Locate the cell with the specified text and output its [X, Y] center coordinate. 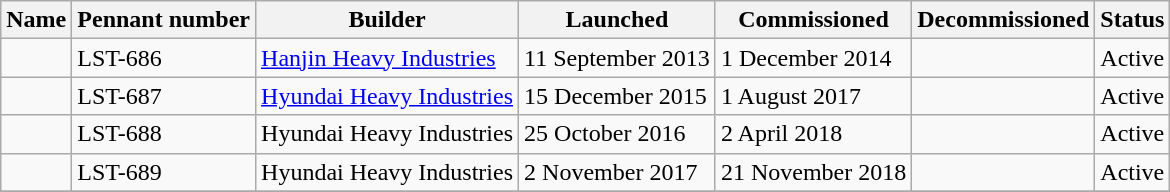
Pennant number [164, 20]
21 November 2018 [813, 172]
1 August 2017 [813, 96]
2 November 2017 [618, 172]
Launched [618, 20]
11 September 2013 [618, 58]
Name [36, 20]
25 October 2016 [618, 134]
LST-686 [164, 58]
15 December 2015 [618, 96]
Status [1132, 20]
Decommissioned [1004, 20]
LST-687 [164, 96]
1 December 2014 [813, 58]
LST-689 [164, 172]
2 April 2018 [813, 134]
Commissioned [813, 20]
LST-688 [164, 134]
Builder [388, 20]
Hanjin Heavy Industries [388, 58]
